Locate the cell with the specified text and output its (x, y) center coordinate. 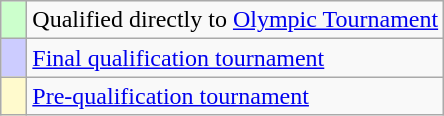
Final qualification tournament (236, 58)
Pre-qualification tournament (236, 96)
Qualified directly to Olympic Tournament (236, 20)
